For the text-containing cell, return its midpoint in (x, y) coordinate format. 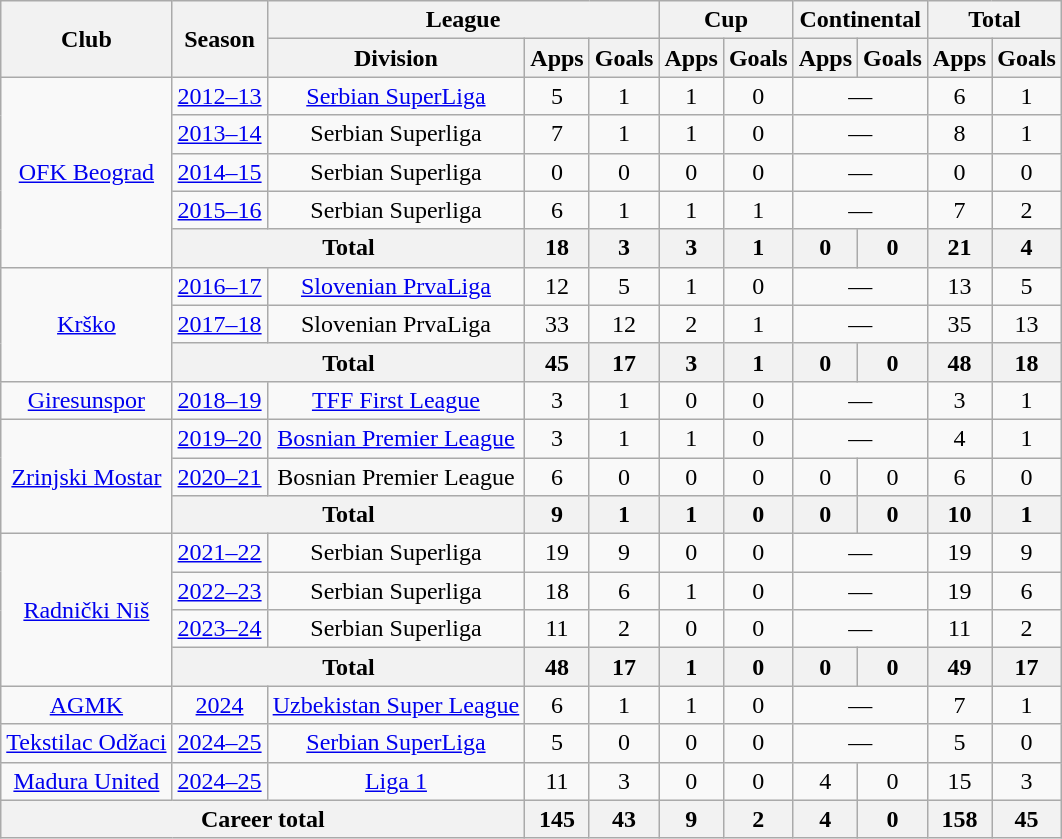
Career total (263, 819)
Madura United (86, 781)
2016–17 (220, 286)
8 (959, 134)
2018–19 (220, 400)
Krško (86, 324)
2021–22 (220, 553)
Zrinjski Mostar (86, 476)
Tekstilac Odžaci (86, 743)
2023–24 (220, 629)
Giresunspor (86, 400)
Liga 1 (396, 781)
2022–23 (220, 591)
2014–15 (220, 172)
10 (959, 515)
Division (396, 58)
AGMK (86, 705)
158 (959, 819)
Club (86, 39)
TFF First League (396, 400)
OFK Beograd (86, 172)
2019–20 (220, 438)
Continental (860, 20)
Cup (726, 20)
145 (557, 819)
49 (959, 667)
Season (220, 39)
2017–18 (220, 324)
Uzbekistan Super League (396, 705)
2015–16 (220, 210)
League (463, 20)
33 (557, 324)
2024 (220, 705)
15 (959, 781)
Radnički Niš (86, 610)
43 (624, 819)
2012–13 (220, 96)
35 (959, 324)
2020–21 (220, 477)
21 (959, 248)
2013–14 (220, 134)
